For the text-containing cell, return its midpoint in [X, Y] coordinate format. 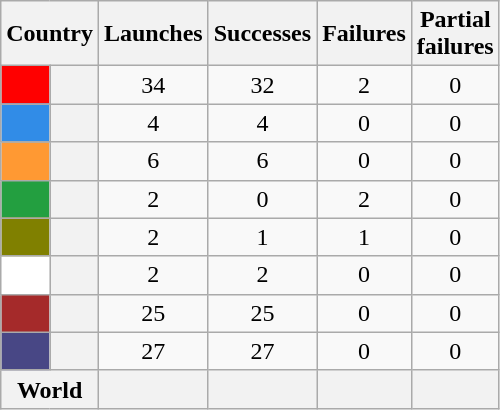
34 [153, 85]
World [50, 389]
Successes [262, 34]
Country [50, 34]
Partial failures [455, 34]
Failures [364, 34]
Launches [153, 34]
32 [262, 85]
